Capture the cell that displays the provided text and extract its [X, Y] central coordinate. 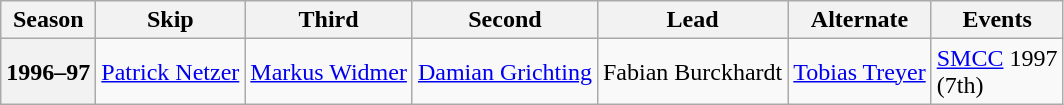
Third [329, 20]
Tobias Treyer [860, 72]
Second [504, 20]
Damian Grichting [504, 72]
Lead [692, 20]
Events [997, 20]
Fabian Burckhardt [692, 72]
Patrick Netzer [170, 72]
Markus Widmer [329, 72]
1996–97 [48, 72]
SMCC 1997 (7th) [997, 72]
Skip [170, 20]
Alternate [860, 20]
Season [48, 20]
